Extract the [x, y] coordinate from the center of the cell holding the provided text.  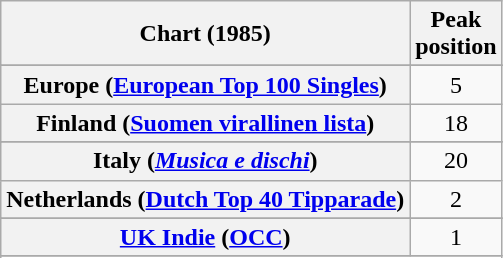
Italy (Musica e dischi) [206, 161]
Europe (European Top 100 Singles) [206, 85]
UK Indie (OCC) [206, 237]
Finland (Suomen virallinen lista) [206, 123]
Peakposition [456, 34]
2 [456, 199]
Netherlands (Dutch Top 40 Tipparade) [206, 199]
1 [456, 237]
5 [456, 85]
Chart (1985) [206, 34]
20 [456, 161]
18 [456, 123]
